From the cell containing the given text, extract its center point as [x, y] coordinate. 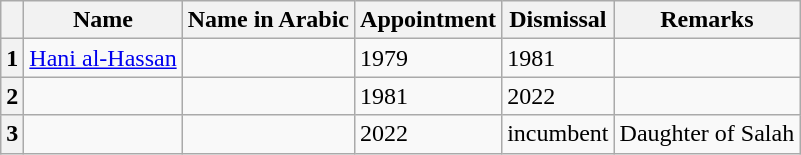
Name [103, 20]
Daughter of Salah [707, 134]
2 [12, 96]
1979 [428, 58]
Appointment [428, 20]
Hani al-Hassan [103, 58]
Name in Arabic [268, 20]
Remarks [707, 20]
1 [12, 58]
3 [12, 134]
incumbent [558, 134]
Dismissal [558, 20]
